Find where the given text appears and provide that cell's center as (X, Y) coordinate. 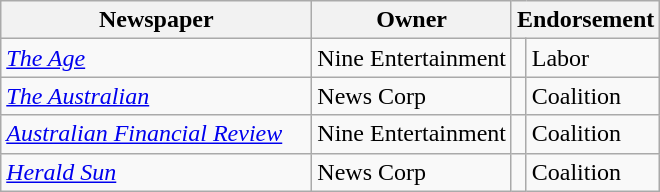
Owner (412, 20)
Australian Financial Review (156, 134)
Herald Sun (156, 172)
Labor (593, 58)
The Australian (156, 96)
Newspaper (156, 20)
Endorsement (585, 20)
The Age (156, 58)
